Scan for the cell matching the given text and deliver its (X, Y) coordinate at center. 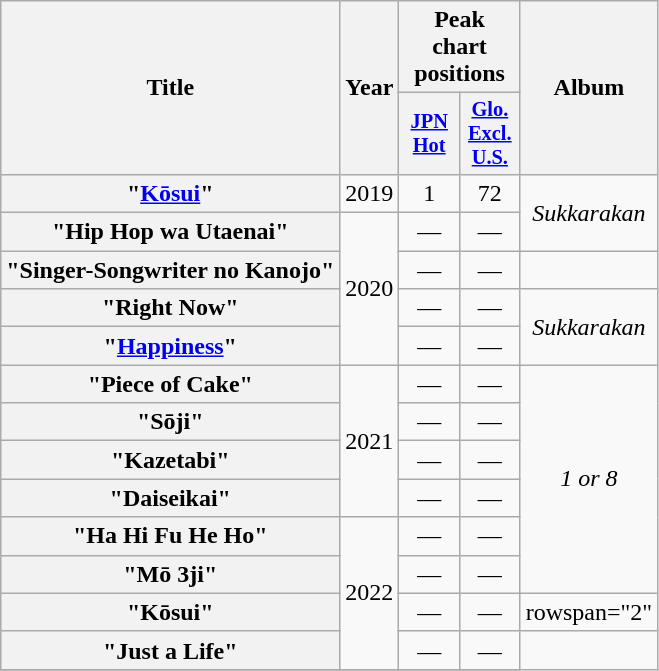
"Mō 3ji" (170, 574)
2021 (370, 441)
Year (370, 88)
2020 (370, 289)
"Ha Hi Fu He Ho" (170, 536)
"Piece of Cake" (170, 384)
"Sōji" (170, 422)
Title (170, 88)
Glo.Excl.U.S. (490, 134)
rowspan="2" (589, 612)
"Just a Life" (170, 650)
2019 (370, 193)
72 (490, 193)
JPNHot (430, 134)
"Right Now" (170, 308)
1 (430, 193)
"Hip Hop wa Utaenai" (170, 232)
2022 (370, 593)
1 or 8 (589, 479)
"Happiness" (170, 346)
Album (589, 88)
"Singer-Songwriter no Kanojo" (170, 270)
Peak chart positions (460, 47)
"Kazetabi" (170, 460)
"Daiseikai" (170, 498)
